Extract the [x, y] coordinate from the center of the cell holding the provided text.  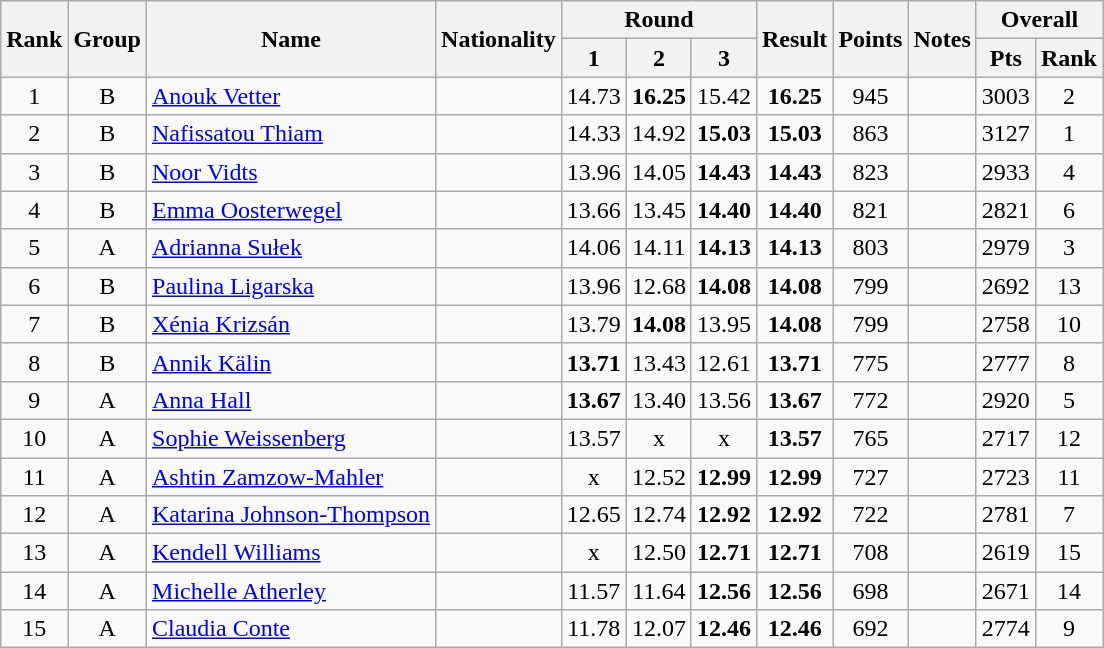
2821 [1006, 210]
12.07 [658, 629]
Claudia Conte [292, 629]
2671 [1006, 591]
Points [870, 39]
Adrianna Sułek [292, 248]
Result [794, 39]
863 [870, 134]
13.40 [658, 400]
Emma Oosterwegel [292, 210]
12.68 [658, 286]
14.06 [594, 248]
821 [870, 210]
3003 [1006, 96]
2692 [1006, 286]
11.57 [594, 591]
Anna Hall [292, 400]
775 [870, 362]
698 [870, 591]
727 [870, 477]
14.05 [658, 172]
765 [870, 438]
Paulina Ligarska [292, 286]
2717 [1006, 438]
Nationality [499, 39]
13.56 [724, 400]
Group [108, 39]
14.73 [594, 96]
803 [870, 248]
13.45 [658, 210]
2920 [1006, 400]
Nafissatou Thiam [292, 134]
12.61 [724, 362]
2781 [1006, 515]
772 [870, 400]
12.74 [658, 515]
2979 [1006, 248]
692 [870, 629]
2758 [1006, 324]
Katarina Johnson-Thompson [292, 515]
2619 [1006, 553]
Round [658, 20]
Overall [1039, 20]
Michelle Atherley [292, 591]
2723 [1006, 477]
Xénia Krizsán [292, 324]
15.42 [724, 96]
Pts [1006, 58]
11.64 [658, 591]
2933 [1006, 172]
11.78 [594, 629]
13.79 [594, 324]
Sophie Weissenberg [292, 438]
Kendell Williams [292, 553]
13.66 [594, 210]
823 [870, 172]
14.92 [658, 134]
722 [870, 515]
Ashtin Zamzow-Mahler [292, 477]
12.65 [594, 515]
12.52 [658, 477]
12.50 [658, 553]
Noor Vidts [292, 172]
3127 [1006, 134]
Anouk Vetter [292, 96]
Annik Kälin [292, 362]
Name [292, 39]
945 [870, 96]
2777 [1006, 362]
13.95 [724, 324]
708 [870, 553]
14.11 [658, 248]
14.33 [594, 134]
Notes [942, 39]
2774 [1006, 629]
13.43 [658, 362]
